Scan for the cell matching the given text and deliver its (X, Y) coordinate at center. 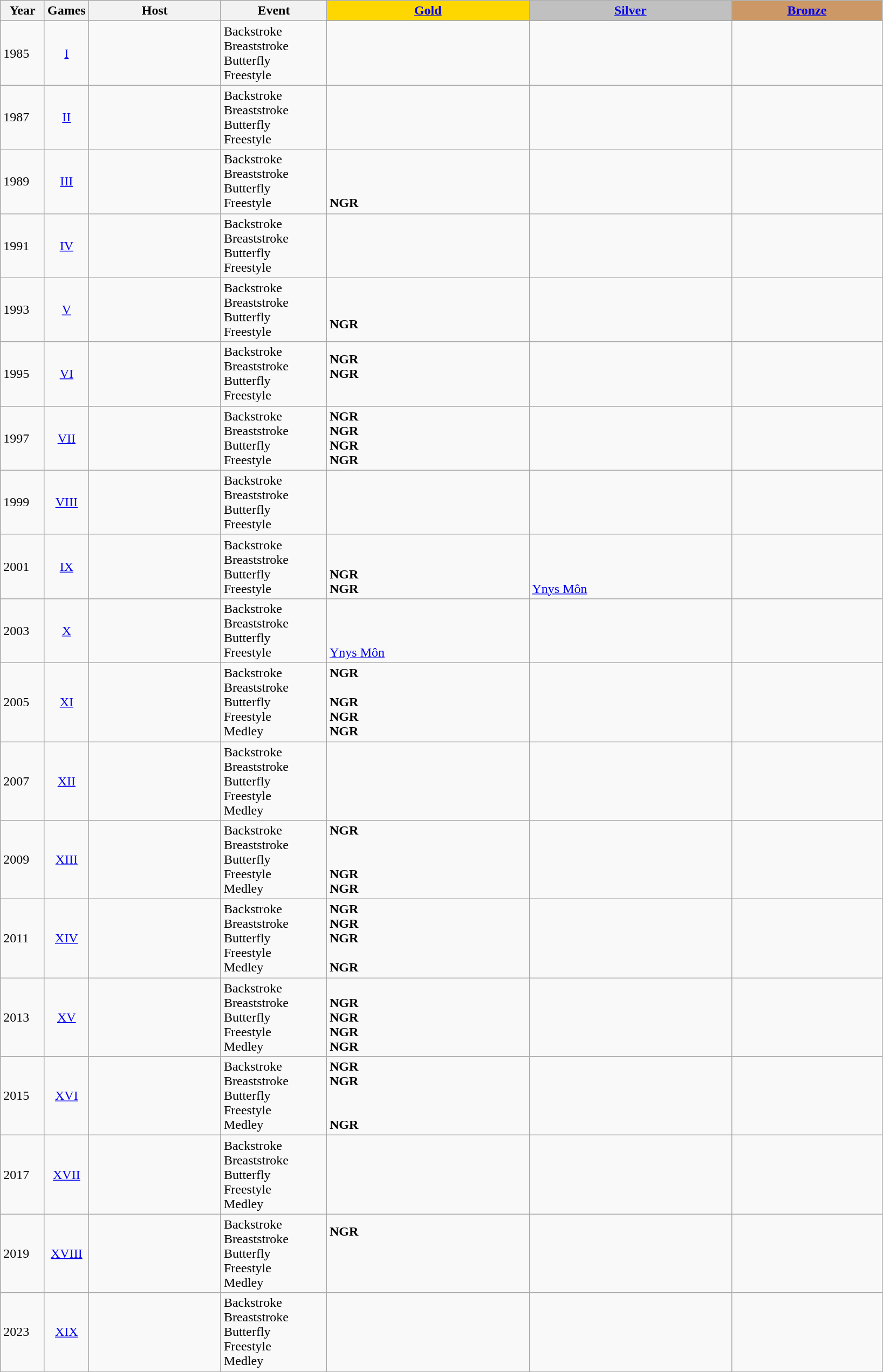
XIX (66, 1332)
2005 (23, 702)
VI (66, 374)
XVI (66, 1096)
1997 (23, 438)
1991 (23, 246)
Gold (428, 11)
2017 (23, 1175)
2023 (23, 1332)
1985 (23, 53)
XVII (66, 1175)
III (66, 181)
Games (66, 11)
2015 (23, 1096)
1989 (23, 181)
Host (154, 11)
1993 (23, 309)
II (66, 118)
VII (66, 438)
Silver (630, 11)
2009 (23, 860)
XV (66, 1017)
2007 (23, 781)
XII (66, 781)
Year (23, 11)
1987 (23, 118)
2001 (23, 566)
2011 (23, 939)
X (66, 631)
2019 (23, 1253)
1995 (23, 374)
IV (66, 246)
V (66, 309)
I (66, 53)
Bronze (807, 11)
XVIII (66, 1253)
XIII (66, 860)
VIII (66, 502)
Event (273, 11)
1999 (23, 502)
2013 (23, 1017)
2003 (23, 631)
XIV (66, 939)
XI (66, 702)
IX (66, 566)
